Determine the [X, Y] coordinate at the center of the cell enclosing the given text.  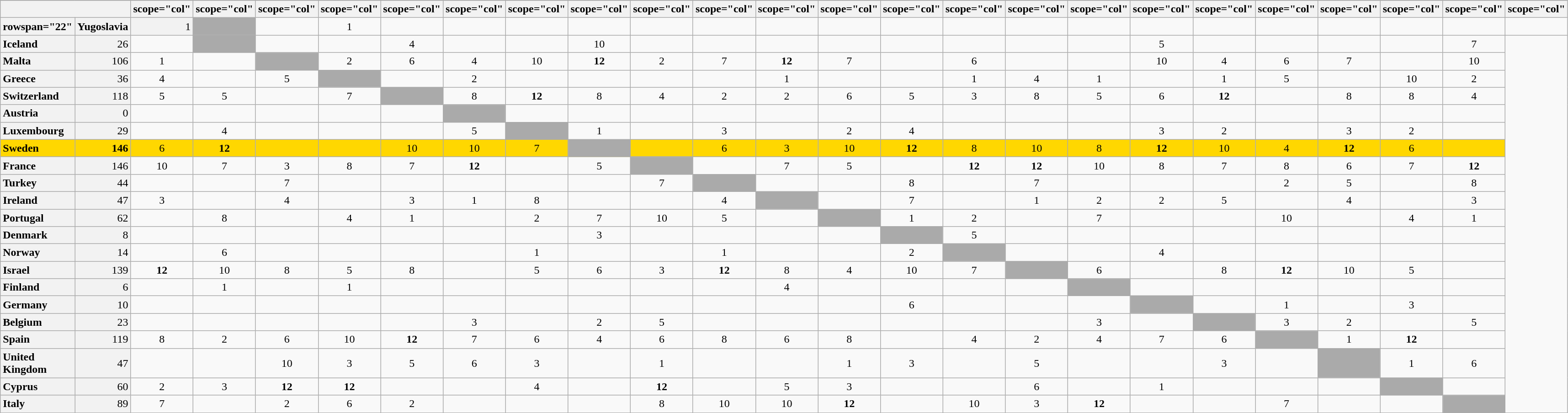
Portugal [37, 218]
44 [103, 183]
Iceland [37, 44]
139 [103, 270]
Yugoslavia [103, 26]
29 [103, 131]
26 [103, 44]
Cyprus [37, 387]
Italy [37, 404]
Greece [37, 79]
Germany [37, 305]
Sweden [37, 148]
Austria [37, 113]
36 [103, 79]
Luxembourg [37, 131]
Malta [37, 61]
Switzerland [37, 96]
14 [103, 253]
Norway [37, 253]
23 [103, 322]
France [37, 165]
rowspan="22" [37, 26]
Spain [37, 339]
Belgium [37, 322]
60 [103, 387]
Ireland [37, 200]
119 [103, 339]
Denmark [37, 235]
Finland [37, 287]
106 [103, 61]
89 [103, 404]
Turkey [37, 183]
0 [103, 113]
118 [103, 96]
United Kingdom [37, 363]
62 [103, 218]
Israel [37, 270]
